Extract the (X, Y) coordinate from the center of the cell holding the provided text.  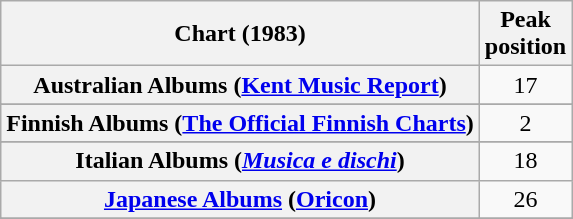
Chart (1983) (240, 34)
Peakposition (525, 34)
2 (525, 123)
18 (525, 161)
Australian Albums (Kent Music Report) (240, 85)
Italian Albums (Musica e dischi) (240, 161)
Japanese Albums (Oricon) (240, 199)
Finnish Albums (The Official Finnish Charts) (240, 123)
17 (525, 85)
26 (525, 199)
